Capture the cell that displays the provided text and extract its [X, Y] central coordinate. 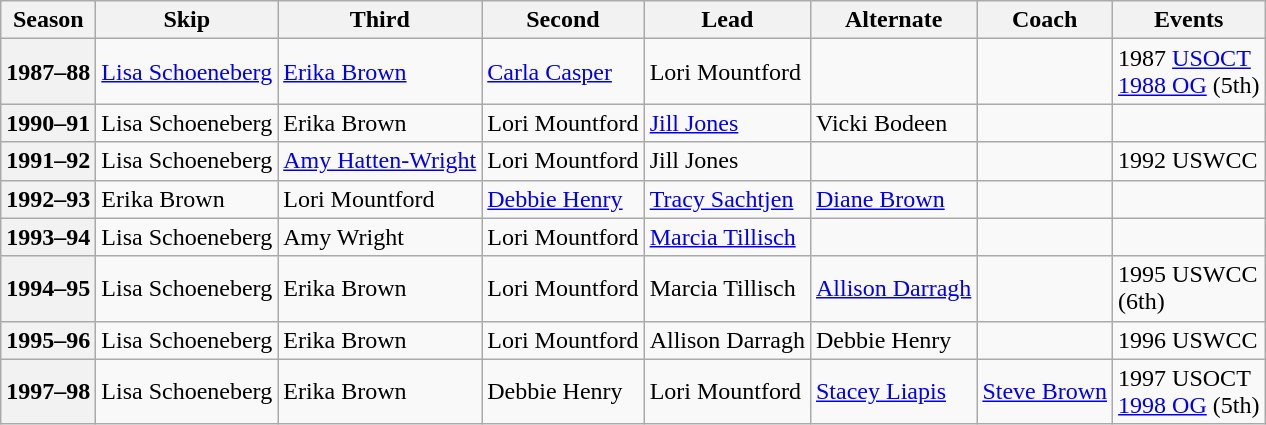
Amy Wright [380, 237]
Carla Casper [563, 72]
1987 USOCT 1988 OG (5th) [1189, 72]
Skip [187, 20]
Steve Brown [1045, 392]
Events [1189, 20]
Season [48, 20]
1997–98 [48, 392]
1995 USWCC (6th) [1189, 288]
Second [563, 20]
Amy Hatten-Wright [380, 161]
1990–91 [48, 123]
1996 USWCC [1189, 340]
1993–94 [48, 237]
1994–95 [48, 288]
Stacey Liapis [893, 392]
Tracy Sachtjen [727, 199]
Coach [1045, 20]
1992 USWCC [1189, 161]
1997 USOCT 1998 OG (5th) [1189, 392]
1995–96 [48, 340]
Vicki Bodeen [893, 123]
Diane Brown [893, 199]
1992–93 [48, 199]
Lead [727, 20]
1987–88 [48, 72]
1991–92 [48, 161]
Third [380, 20]
Alternate [893, 20]
